Capture the cell that displays the provided text and extract its (X, Y) central coordinate. 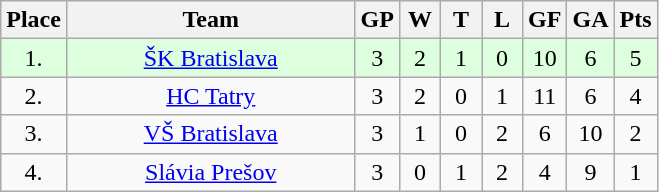
VŠ Bratislava (210, 134)
ŠK Bratislava (210, 58)
4. (34, 172)
11 (545, 96)
W (420, 20)
Pts (636, 20)
1. (34, 58)
GF (545, 20)
Team (210, 20)
9 (590, 172)
2. (34, 96)
3. (34, 134)
L (502, 20)
Slávia Prešov (210, 172)
GP (377, 20)
T (460, 20)
GA (590, 20)
5 (636, 58)
Place (34, 20)
HC Tatry (210, 96)
